Return [X, Y] of the center of cell containing provided text 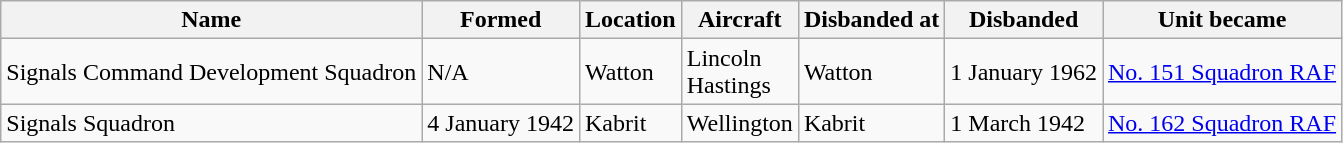
Signals Squadron [212, 123]
4 January 1942 [501, 123]
Disbanded [1024, 20]
Signals Command Development Squadron [212, 72]
Formed [501, 20]
LincolnHastings [740, 72]
No. 151 Squadron RAF [1222, 72]
1 March 1942 [1024, 123]
Disbanded at [871, 20]
Wellington [740, 123]
1 January 1962 [1024, 72]
Unit became [1222, 20]
Aircraft [740, 20]
Name [212, 20]
No. 162 Squadron RAF [1222, 123]
Location [630, 20]
N/A [501, 72]
